Pinpoint the cell where the given text exists, returning its (X, Y) midpoint coordinate. 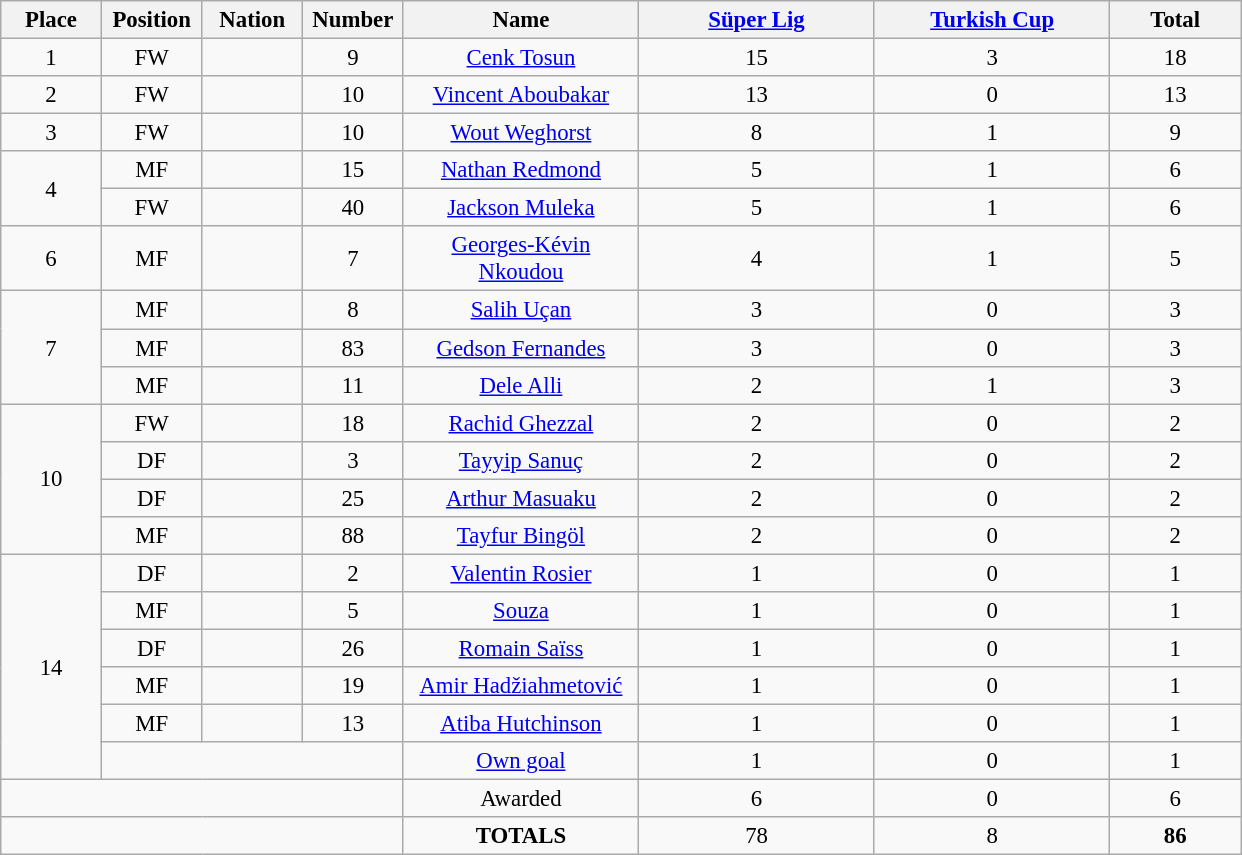
Name (521, 20)
Dele Alli (521, 385)
Arthur Masuaku (521, 498)
Amir Hadžiahmetović (521, 686)
Romain Saïss (521, 648)
25 (354, 498)
26 (354, 648)
Souza (521, 611)
40 (354, 208)
78 (757, 836)
Salih Uçan (521, 310)
Place (52, 20)
83 (354, 348)
Tayyip Sanuç (521, 460)
19 (354, 686)
Turkish Cup (992, 20)
Jackson Muleka (521, 208)
TOTALS (521, 836)
Valentin Rosier (521, 573)
Atiba Hutchinson (521, 724)
Number (354, 20)
Position (152, 20)
Nathan Redmond (521, 170)
Tayfur Bingöl (521, 536)
Own goal (521, 761)
Vincent Aboubakar (521, 95)
Süper Lig (757, 20)
11 (354, 385)
Wout Weghorst (521, 133)
14 (52, 667)
86 (1176, 836)
Cenk Tosun (521, 58)
Rachid Ghezzal (521, 423)
Nation (252, 20)
Gedson Fernandes (521, 348)
Awarded (521, 799)
Total (1176, 20)
88 (354, 536)
Georges-Kévin Nkoudou (521, 258)
